For the text-containing cell, return its midpoint in [X, Y] coordinate format. 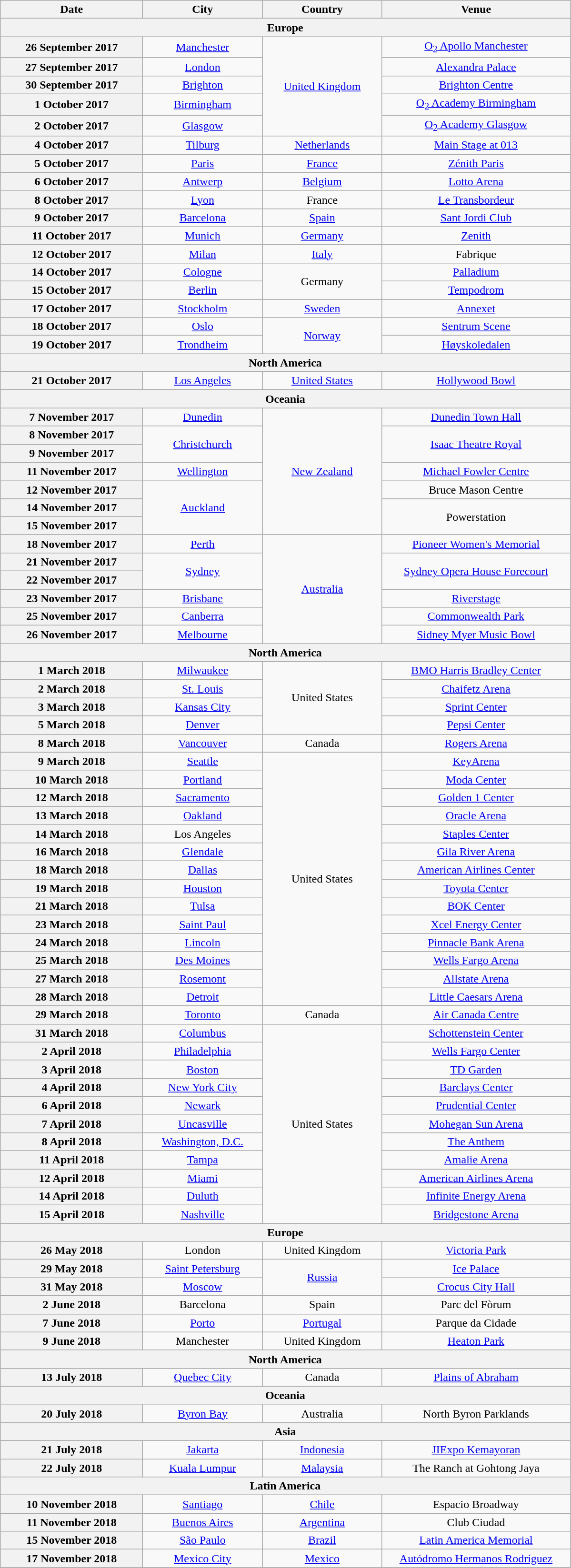
Tilburg [203, 145]
Dunedin Town Hall [476, 417]
Wells Fargo Center [476, 1051]
24 March 2018 [71, 943]
31 March 2018 [71, 1033]
Alexandra Palace [476, 67]
Russia [322, 1278]
Dunedin [203, 417]
Antwerp [203, 181]
Bridgestone Arena [476, 1214]
Zenith [476, 236]
8 March 2018 [71, 743]
Buenos Aires [203, 1522]
Wells Fargo Arena [476, 961]
Autódromo Hermanos Rodríguez [476, 1558]
Saint Petersburg [203, 1269]
Milan [203, 254]
Plains of Abraham [476, 1377]
Brighton Centre [476, 85]
Sentrum Scene [476, 327]
Quebec City [203, 1377]
1 October 2017 [71, 104]
14 April 2018 [71, 1196]
TD Garden [476, 1069]
Melbourne [203, 635]
6 April 2018 [71, 1105]
Sacramento [203, 797]
Amalie Arena [476, 1160]
Pioneer Women's Memorial [476, 544]
Moscow [203, 1287]
Nashville [203, 1214]
Heaton Park [476, 1341]
Powerstation [476, 516]
2 October 2017 [71, 126]
Mohegan Sun Arena [476, 1123]
Pepsi Center [476, 725]
Prudential Center [476, 1105]
Milwaukee [203, 671]
Italy [322, 254]
Latin America [285, 1486]
12 March 2018 [71, 797]
12 April 2018 [71, 1178]
Annexet [476, 308]
29 May 2018 [71, 1269]
BOK Center [476, 906]
American Airlines Arena [476, 1178]
Stockholm [203, 308]
14 November 2017 [71, 507]
Brazil [322, 1540]
City [203, 10]
15 November 2017 [71, 526]
Rosemont [203, 979]
Hollywood Bowl [476, 381]
Lincoln [203, 943]
Tempodrom [476, 290]
Birmingham [203, 104]
30 September 2017 [71, 85]
Perth [203, 544]
25 November 2017 [71, 616]
Høyskoledalen [476, 345]
9 November 2017 [71, 453]
Saint Paul [203, 924]
Washington, D.C. [203, 1141]
27 March 2018 [71, 979]
15 October 2017 [71, 290]
18 March 2018 [71, 870]
Sydney Opera House Forecourt [476, 571]
Detroit [203, 997]
13 July 2018 [71, 1377]
23 November 2017 [71, 598]
5 March 2018 [71, 725]
Sweden [322, 308]
Tulsa [203, 906]
22 November 2017 [71, 580]
Portland [203, 779]
Glasgow [203, 126]
The Ranch at Gohtong Jaya [476, 1468]
Isaac Theatre Royal [476, 444]
Little Caesars Arena [476, 997]
15 April 2018 [71, 1214]
11 November 2017 [71, 471]
Parque da Cidade [476, 1323]
Mexico City [203, 1558]
Barclays Center [476, 1087]
Tampa [203, 1160]
Dallas [203, 870]
Chile [322, 1504]
Norway [322, 336]
Auckland [203, 507]
21 November 2017 [71, 562]
2 June 2018 [71, 1305]
St. Louis [203, 689]
21 July 2018 [71, 1450]
Kansas City [203, 707]
3 March 2018 [71, 707]
Latin America Memorial [476, 1540]
Crocus City Hall [476, 1287]
Staples Center [476, 834]
O2 Apollo Manchester [476, 47]
Wellington [203, 471]
25 March 2018 [71, 961]
Portugal [322, 1323]
Air Canada Centre [476, 1015]
26 May 2018 [71, 1250]
Sidney Myer Music Bowl [476, 635]
4 April 2018 [71, 1087]
27 September 2017 [71, 67]
17 November 2018 [71, 1558]
Miami [203, 1178]
Oslo [203, 327]
7 June 2018 [71, 1323]
Pinnacle Bank Arena [476, 943]
São Paulo [203, 1540]
6 October 2017 [71, 181]
Sprint Center [476, 707]
Argentina [322, 1522]
Byron Bay [203, 1413]
Berlin [203, 290]
JIExpo Kemayoran [476, 1450]
20 July 2018 [71, 1413]
15 November 2018 [71, 1540]
Country [322, 10]
Malaysia [322, 1468]
21 March 2018 [71, 906]
1 March 2018 [71, 671]
13 March 2018 [71, 815]
BMO Harris Bradley Center [476, 671]
Columbus [203, 1033]
22 July 2018 [71, 1468]
Christchurch [203, 444]
9 October 2017 [71, 218]
12 October 2017 [71, 254]
Asia [285, 1431]
12 November 2017 [71, 489]
Porto [203, 1323]
Sant Jordi Club [476, 218]
American Airlines Center [476, 870]
Sydney [203, 571]
7 November 2017 [71, 417]
Toyota Center [476, 888]
8 April 2018 [71, 1141]
KeyArena [476, 761]
Mexico [322, 1558]
The Anthem [476, 1141]
11 November 2018 [71, 1522]
Denver [203, 725]
Allstate Arena [476, 979]
Houston [203, 888]
14 March 2018 [71, 834]
14 October 2017 [71, 272]
Xcel Energy Center [476, 924]
North Byron Parklands [476, 1413]
10 March 2018 [71, 779]
Espacio Broadway [476, 1504]
23 March 2018 [71, 924]
26 November 2017 [71, 635]
Palladium [476, 272]
8 November 2017 [71, 435]
Indonesia [322, 1450]
31 May 2018 [71, 1287]
Belgium [322, 181]
17 October 2017 [71, 308]
Boston [203, 1069]
Date [71, 10]
16 March 2018 [71, 852]
Le Transbordeur [476, 199]
Toronto [203, 1015]
New York City [203, 1087]
2 April 2018 [71, 1051]
Duluth [203, 1196]
Club Ciudad [476, 1522]
Rogers Arena [476, 743]
29 March 2018 [71, 1015]
18 October 2017 [71, 327]
Des Moines [203, 961]
Munich [203, 236]
7 April 2018 [71, 1123]
Commonwealth Park [476, 616]
O2 Academy Birmingham [476, 104]
Oakland [203, 815]
Jakarta [203, 1450]
New Zealand [322, 471]
Lotto Arena [476, 181]
Glendale [203, 852]
11 April 2018 [71, 1160]
Kuala Lumpur [203, 1468]
19 October 2017 [71, 345]
9 June 2018 [71, 1341]
Newark [203, 1105]
Gila River Arena [476, 852]
Seattle [203, 761]
Chaifetz Arena [476, 689]
26 September 2017 [71, 47]
Michael Fowler Centre [476, 471]
O2 Academy Glasgow [476, 126]
Lyon [203, 199]
Vancouver [203, 743]
Golden 1 Center [476, 797]
4 October 2017 [71, 145]
2 March 2018 [71, 689]
Trondheim [203, 345]
Infinite Energy Arena [476, 1196]
Brighton [203, 85]
3 April 2018 [71, 1069]
21 October 2017 [71, 381]
Schottenstein Center [476, 1033]
Zénith Paris [476, 163]
Venue [476, 10]
Bruce Mason Centre [476, 489]
5 October 2017 [71, 163]
Netherlands [322, 145]
Paris [203, 163]
11 October 2017 [71, 236]
28 March 2018 [71, 997]
9 March 2018 [71, 761]
Brisbane [203, 598]
Main Stage at 013 [476, 145]
Parc del Fòrum [476, 1305]
Oracle Arena [476, 815]
Uncasville [203, 1123]
Moda Center [476, 779]
18 November 2017 [71, 544]
Canberra [203, 616]
10 November 2018 [71, 1504]
Philadelphia [203, 1051]
Riverstage [476, 598]
Santiago [203, 1504]
Cologne [203, 272]
19 March 2018 [71, 888]
Fabrique [476, 254]
Ice Palace [476, 1269]
8 October 2017 [71, 199]
Victoria Park [476, 1250]
